Return (x, y) of the center of cell containing provided text 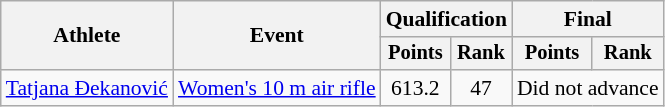
Event (277, 36)
Women's 10 m air rifle (277, 88)
Tatjana Đekanović (87, 88)
Final (588, 19)
Qualification (446, 19)
Did not advance (588, 88)
47 (481, 88)
Athlete (87, 36)
613.2 (416, 88)
